For the text-containing cell, return its midpoint in (X, Y) coordinate format. 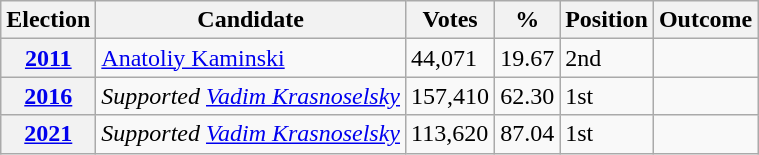
Position (607, 20)
2nd (607, 58)
19.67 (528, 58)
Candidate (251, 20)
% (528, 20)
2021 (48, 134)
113,620 (450, 134)
Votes (450, 20)
Election (48, 20)
62.30 (528, 96)
2016 (48, 96)
Anatoliy Kaminski (251, 58)
Outcome (705, 20)
44,071 (450, 58)
2011 (48, 58)
157,410 (450, 96)
87.04 (528, 134)
